Find where the given text appears and provide that cell's center as (x, y) coordinate. 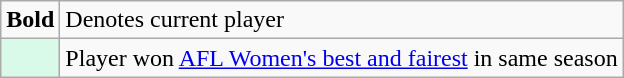
Denotes current player (342, 20)
Bold (30, 20)
Player won AFL Women's best and fairest in same season (342, 58)
